For the text-containing cell, return its midpoint in [X, Y] coordinate format. 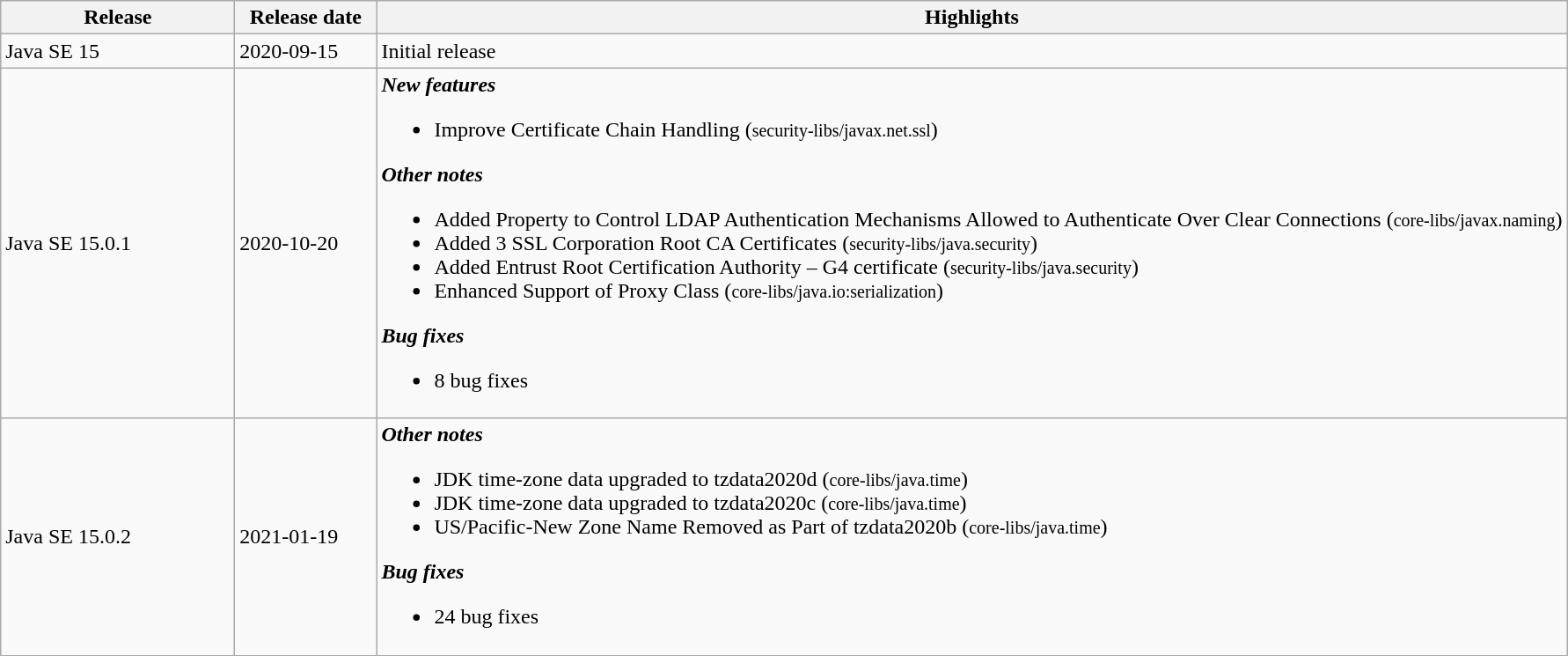
Java SE 15.0.2 [118, 537]
2021-01-19 [306, 537]
Java SE 15 [118, 51]
Release [118, 18]
Java SE 15.0.1 [118, 243]
Initial release [971, 51]
2020-09-15 [306, 51]
Release date [306, 18]
Highlights [971, 18]
2020-10-20 [306, 243]
